Pinpoint the cell where the given text exists, returning its (x, y) midpoint coordinate. 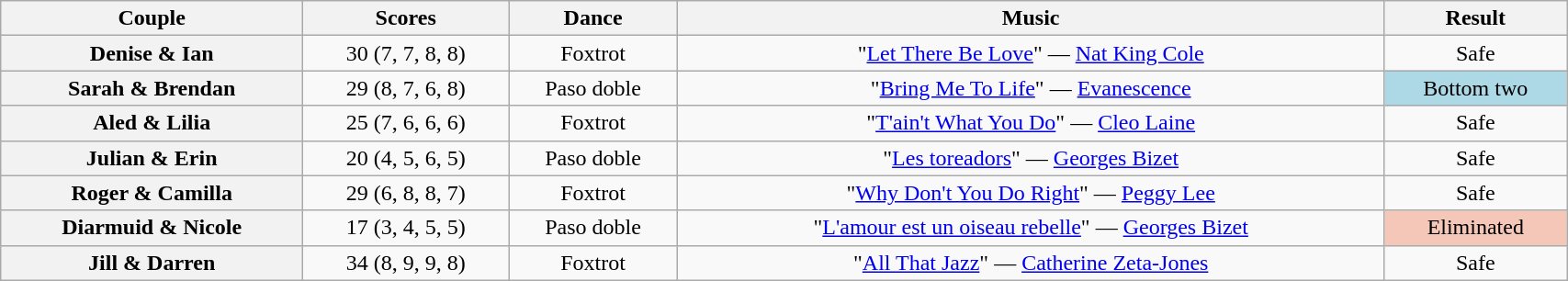
17 (3, 4, 5, 5) (406, 228)
Music (1031, 18)
"All That Jazz" — Catherine Zeta-Jones (1031, 263)
"Les toreadors" — Georges Bizet (1031, 158)
Bottom two (1475, 88)
34 (8, 9, 9, 8) (406, 263)
Eliminated (1475, 228)
Jill & Darren (152, 263)
Denise & Ian (152, 53)
20 (4, 5, 6, 5) (406, 158)
29 (8, 7, 6, 8) (406, 88)
"T'ain't What You Do" — Cleo Laine (1031, 123)
25 (7, 6, 6, 6) (406, 123)
29 (6, 8, 8, 7) (406, 193)
Dance (593, 18)
30 (7, 7, 8, 8) (406, 53)
"L'amour est un oiseau rebelle" — Georges Bizet (1031, 228)
Couple (152, 18)
Result (1475, 18)
Sarah & Brendan (152, 88)
Roger & Camilla (152, 193)
Diarmuid & Nicole (152, 228)
"Why Don't You Do Right" — Peggy Lee (1031, 193)
"Let There Be Love" — Nat King Cole (1031, 53)
Aled & Lilia (152, 123)
Julian & Erin (152, 158)
Scores (406, 18)
"Bring Me To Life" — Evanescence (1031, 88)
